Search for the cell housing the specified text and yield its (x, y) center coordinate. 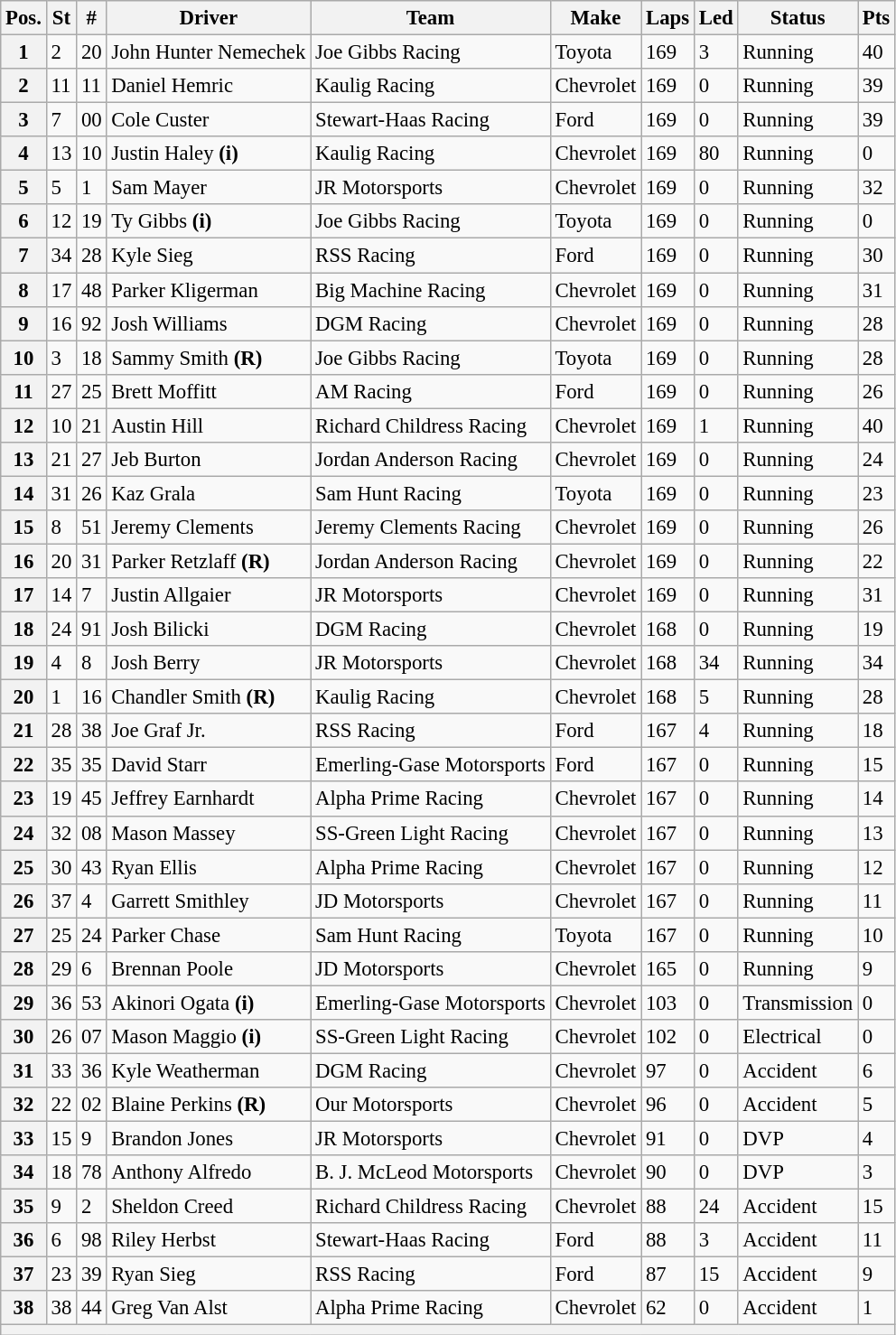
97 (668, 1070)
87 (668, 1274)
02 (92, 1105)
45 (92, 799)
Led (715, 18)
B. J. McLeod Motorsports (431, 1172)
Chandler Smith (R) (209, 697)
78 (92, 1172)
# (92, 18)
98 (92, 1240)
Akinori Ogata (i) (209, 1003)
Jeremy Clements Racing (431, 527)
80 (715, 154)
Sheldon Creed (209, 1207)
Kaz Grala (209, 493)
Mason Maggio (i) (209, 1037)
08 (92, 833)
Team (431, 18)
Brett Moffitt (209, 391)
Justin Allgaier (209, 595)
Sam Mayer (209, 188)
43 (92, 867)
Electrical (798, 1037)
Garrett Smithley (209, 901)
Kyle Weatherman (209, 1070)
96 (668, 1105)
44 (92, 1309)
Ryan Sieg (209, 1274)
Blaine Perkins (R) (209, 1105)
102 (668, 1037)
John Hunter Nemechek (209, 52)
Jeb Burton (209, 460)
Josh Berry (209, 663)
Jeremy Clements (209, 527)
Joe Graf Jr. (209, 731)
Driver (209, 18)
Austin Hill (209, 425)
53 (92, 1003)
Ryan Ellis (209, 867)
Parker Chase (209, 935)
Parker Kligerman (209, 290)
Make (595, 18)
103 (668, 1003)
Laps (668, 18)
Sammy Smith (R) (209, 358)
Greg Van Alst (209, 1309)
David Starr (209, 765)
Justin Haley (i) (209, 154)
Daniel Hemric (209, 86)
62 (668, 1309)
Brennan Poole (209, 969)
90 (668, 1172)
Status (798, 18)
AM Racing (431, 391)
Mason Massey (209, 833)
165 (668, 969)
Anthony Alfredo (209, 1172)
Riley Herbst (209, 1240)
Josh Bilicki (209, 630)
Ty Gibbs (i) (209, 221)
Josh Williams (209, 323)
Transmission (798, 1003)
51 (92, 527)
Parker Retzlaff (R) (209, 561)
Jeffrey Earnhardt (209, 799)
St (61, 18)
00 (92, 120)
Brandon Jones (209, 1139)
07 (92, 1037)
Kyle Sieg (209, 256)
92 (92, 323)
Pos. (23, 18)
Cole Custer (209, 120)
Our Motorsports (431, 1105)
Big Machine Racing (431, 290)
48 (92, 290)
Pts (876, 18)
